Scan for the cell matching the given text and deliver its (X, Y) coordinate at center. 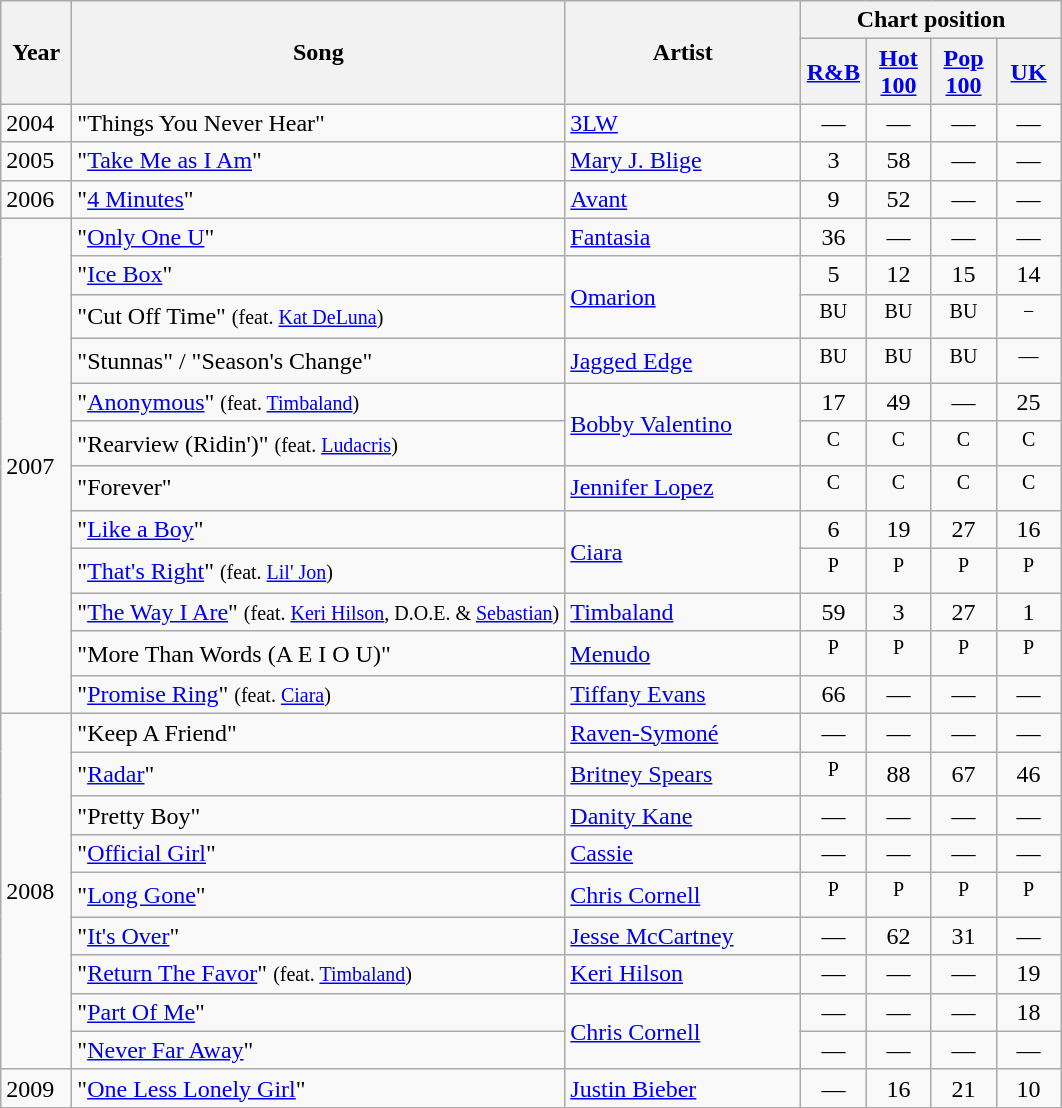
12 (898, 275)
Year (36, 52)
Cassie (683, 853)
2009 (36, 1088)
Chart position (931, 20)
66 (834, 695)
Hot 100 (898, 72)
"Like a Boy" (318, 529)
R&B (834, 72)
"Ice Box" (318, 275)
Mary J. Blige (683, 161)
"Long Gone" (318, 896)
Jennifer Lopez (683, 488)
88 (898, 774)
15 (964, 275)
Jesse McCartney (683, 936)
Artist (683, 52)
2006 (36, 199)
"Forever" (318, 488)
6 (834, 529)
"Pretty Boy" (318, 815)
Tiffany Evans (683, 695)
− (1028, 316)
49 (898, 402)
"Cut Off Time" (feat. Kat DeLuna) (318, 316)
Avant (683, 199)
Keri Hilson (683, 974)
"More Than Words (A E I O U)" (318, 654)
21 (964, 1088)
2005 (36, 161)
Raven-Symoné (683, 733)
46 (1028, 774)
1 (1028, 612)
9 (834, 199)
Pop 100 (964, 72)
67 (964, 774)
10 (1028, 1088)
"Never Far Away" (318, 1050)
Omarion (683, 298)
31 (964, 936)
58 (898, 161)
"That's Right" (feat. Lil' Jon) (318, 572)
Britney Spears (683, 774)
2004 (36, 123)
"One Less Lonely Girl" (318, 1088)
"Anonymous" (feat. Timbaland) (318, 402)
52 (898, 199)
"Radar" (318, 774)
Menudo (683, 654)
36 (834, 237)
Jagged Edge (683, 362)
Song (318, 52)
"Only One U" (318, 237)
Ciara (683, 552)
14 (1028, 275)
"Promise Ring" (feat. Ciara) (318, 695)
17 (834, 402)
"Keep A Friend" (318, 733)
"Return The Favor" (feat. Timbaland) (318, 974)
25 (1028, 402)
Justin Bieber (683, 1088)
18 (1028, 1012)
Bobby Valentino (683, 424)
"Stunnas" / "Season's Change" (318, 362)
"Take Me as I Am" (318, 161)
"The Way I Are" (feat. Keri Hilson, D.O.E. & Sebastian) (318, 612)
"Part Of Me" (318, 1012)
"Rearview (Ridin')" (feat. Ludacris) (318, 444)
Danity Kane (683, 815)
3LW (683, 123)
Fantasia (683, 237)
"4 Minutes" (318, 199)
2007 (36, 466)
Timbaland (683, 612)
"Things You Never Hear" (318, 123)
"Official Girl" (318, 853)
59 (834, 612)
2008 (36, 892)
62 (898, 936)
5 (834, 275)
UK (1028, 72)
"It's Over" (318, 936)
